Detect which cell encompasses the target text, then output its (x, y) center coordinate. 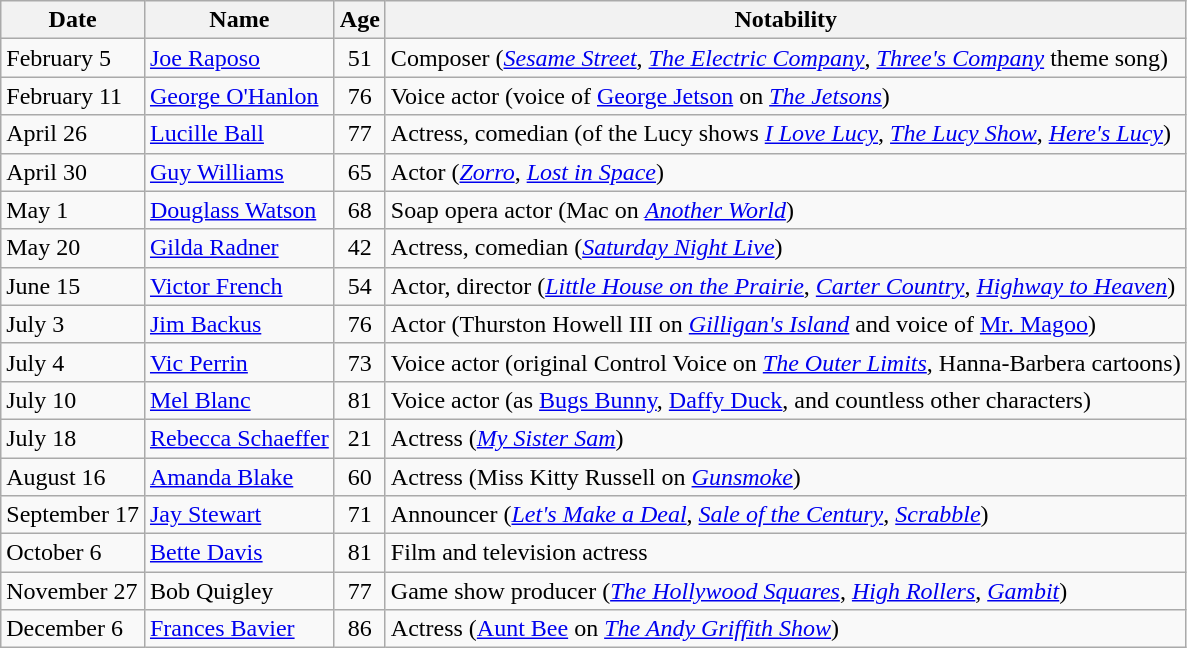
July 10 (73, 400)
60 (360, 477)
Soap opera actor (Mac on Another World) (786, 210)
Actor (Zorro, Lost in Space) (786, 172)
73 (360, 362)
July 18 (73, 438)
Guy Williams (239, 172)
June 15 (73, 286)
Jim Backus (239, 324)
Frances Bavier (239, 629)
Vic Perrin (239, 362)
Gilda Radner (239, 248)
54 (360, 286)
September 17 (73, 515)
Film and television actress (786, 553)
May 20 (73, 248)
April 30 (73, 172)
Victor French (239, 286)
Voice actor (original Control Voice on The Outer Limits, Hanna-Barbera cartoons) (786, 362)
42 (360, 248)
George O'Hanlon (239, 96)
July 3 (73, 324)
Joe Raposo (239, 58)
May 1 (73, 210)
Notability (786, 20)
Actress (My Sister Sam) (786, 438)
Game show producer (The Hollywood Squares, High Rollers, Gambit) (786, 591)
65 (360, 172)
November 27 (73, 591)
Name (239, 20)
July 4 (73, 362)
71 (360, 515)
Actress (Aunt Bee on The Andy Griffith Show) (786, 629)
October 6 (73, 553)
Rebecca Schaeffer (239, 438)
Actress (Miss Kitty Russell on Gunsmoke) (786, 477)
Actor (Thurston Howell III on Gilligan's Island and voice of Mr. Magoo) (786, 324)
Lucille Ball (239, 134)
Bette Davis (239, 553)
Composer (Sesame Street, The Electric Company, Three's Company theme song) (786, 58)
Announcer (Let's Make a Deal, Sale of the Century, Scrabble) (786, 515)
December 6 (73, 629)
Age (360, 20)
68 (360, 210)
February 5 (73, 58)
Douglass Watson (239, 210)
Mel Blanc (239, 400)
Jay Stewart (239, 515)
Bob Quigley (239, 591)
21 (360, 438)
August 16 (73, 477)
April 26 (73, 134)
Voice actor (voice of George Jetson on The Jetsons) (786, 96)
51 (360, 58)
86 (360, 629)
Voice actor (as Bugs Bunny, Daffy Duck, and countless other characters) (786, 400)
Amanda Blake (239, 477)
Actress, comedian (Saturday Night Live) (786, 248)
Actress, comedian (of the Lucy shows I Love Lucy, The Lucy Show, Here's Lucy) (786, 134)
February 11 (73, 96)
Actor, director (Little House on the Prairie, Carter Country, Highway to Heaven) (786, 286)
Date (73, 20)
